Detect which cell encompasses the target text, then output its (X, Y) center coordinate. 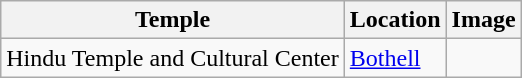
Hindu Temple and Cultural Center (173, 58)
Bothell (395, 58)
Temple (173, 20)
Location (395, 20)
Image (484, 20)
